For the text-containing cell, return its midpoint in [x, y] coordinate format. 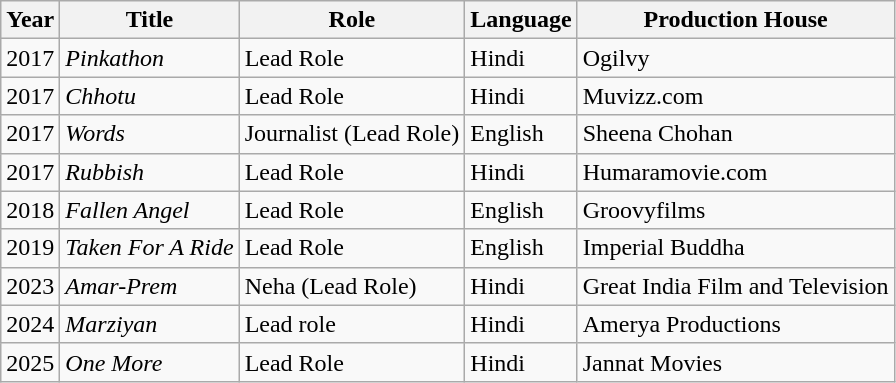
2018 [30, 210]
Role [352, 20]
Journalist (Lead Role) [352, 134]
Language [521, 20]
Imperial Buddha [736, 248]
Production House [736, 20]
One More [150, 362]
Words [150, 134]
Chhotu [150, 96]
Neha (Lead Role) [352, 286]
Marziyan [150, 324]
2025 [30, 362]
Great India Film and Television [736, 286]
Lead role [352, 324]
Taken For A Ride [150, 248]
Humaramovie.com [736, 172]
Amar-Prem [150, 286]
Ogilvy [736, 58]
Jannat Movies [736, 362]
Amerya Productions [736, 324]
Sheena Chohan [736, 134]
Fallen Angel [150, 210]
Groovyfilms [736, 210]
2019 [30, 248]
Pinkathon [150, 58]
2023 [30, 286]
Year [30, 20]
Title [150, 20]
2024 [30, 324]
Rubbish [150, 172]
Muvizz.com [736, 96]
